Return the (X, Y) coordinate for the center point of the cell that contains the specified text.  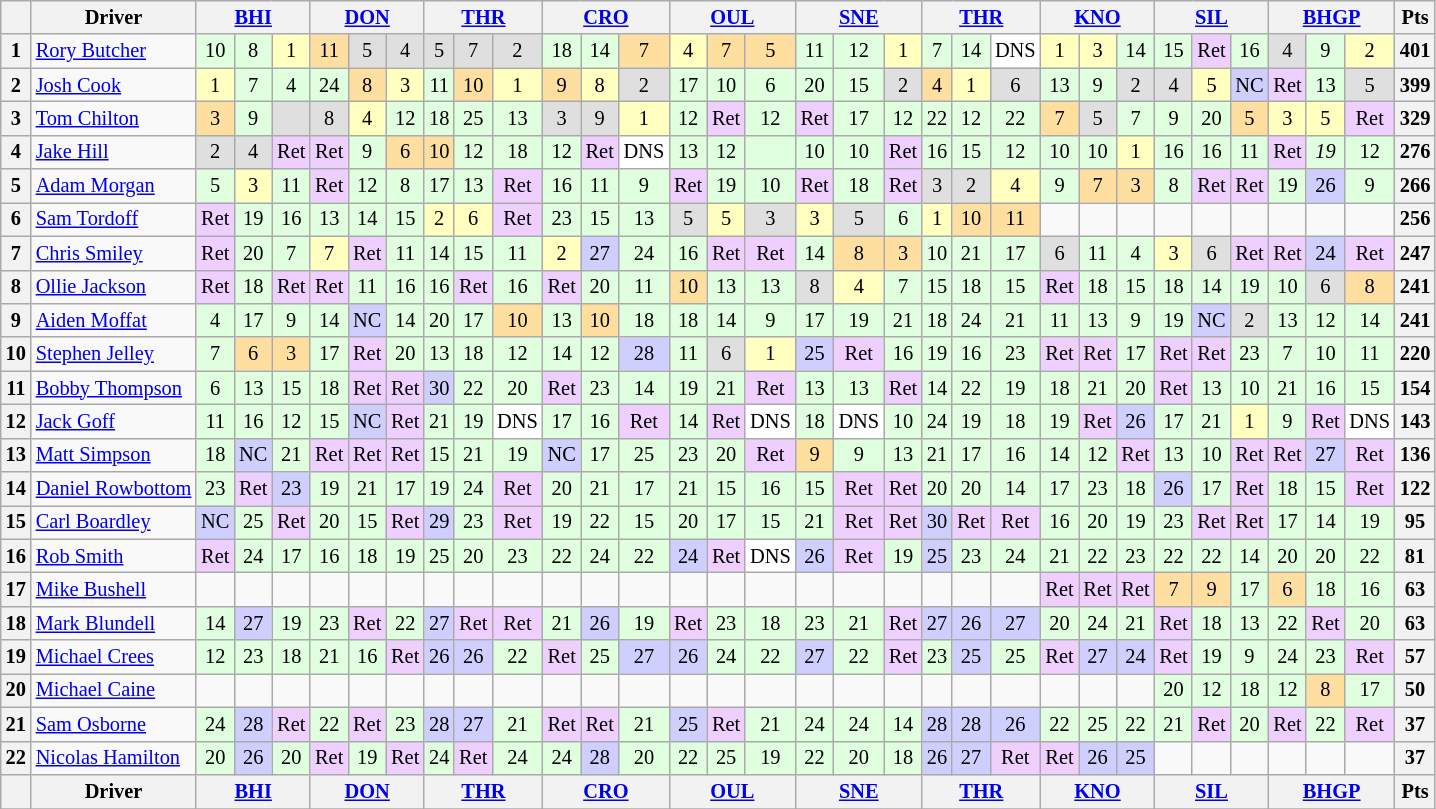
Sam Tordoff (114, 219)
57 (1415, 657)
143 (1415, 421)
Tom Chilton (114, 118)
Ollie Jackson (114, 287)
Mark Blundell (114, 623)
399 (1415, 85)
Chris Smiley (114, 253)
266 (1415, 186)
256 (1415, 219)
Josh Cook (114, 85)
401 (1415, 51)
136 (1415, 455)
Mike Bushell (114, 589)
Daniel Rowbottom (114, 489)
Sam Osborne (114, 724)
Michael Caine (114, 690)
Matt Simpson (114, 455)
154 (1415, 388)
95 (1415, 522)
29 (439, 522)
Aiden Moffat (114, 320)
81 (1415, 556)
Nicolas Hamilton (114, 758)
Jake Hill (114, 152)
Stephen Jelley (114, 354)
329 (1415, 118)
Bobby Thompson (114, 388)
Rob Smith (114, 556)
Carl Boardley (114, 522)
247 (1415, 253)
Adam Morgan (114, 186)
276 (1415, 152)
220 (1415, 354)
122 (1415, 489)
50 (1415, 690)
Michael Crees (114, 657)
Jack Goff (114, 421)
Rory Butcher (114, 51)
